Search for the cell housing the specified text and yield its [X, Y] center coordinate. 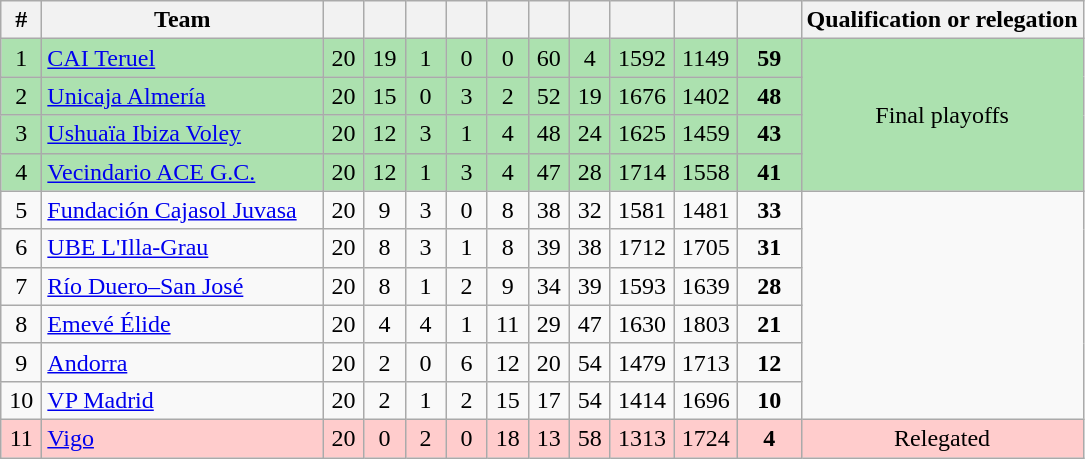
1724 [706, 438]
31 [769, 248]
1625 [642, 134]
58 [590, 438]
32 [590, 210]
Final playoffs [942, 115]
1714 [642, 172]
21 [769, 324]
Unicaja Almería [182, 96]
1479 [642, 362]
Fundación Cajasol Juvasa [182, 210]
1592 [642, 58]
Emevé Élide [182, 324]
UBE L'Illa-Grau [182, 248]
1402 [706, 96]
24 [590, 134]
1481 [706, 210]
Río Duero–San José [182, 286]
60 [548, 58]
1459 [706, 134]
Vecindario ACE G.C. [182, 172]
7 [22, 286]
59 [769, 58]
1705 [706, 248]
34 [548, 286]
1313 [642, 438]
CAI Teruel [182, 58]
Team [182, 20]
1713 [706, 362]
1593 [642, 286]
Ushuaïa Ibiza Voley [182, 134]
43 [769, 134]
1712 [642, 248]
1676 [642, 96]
29 [548, 324]
17 [548, 400]
1630 [642, 324]
# [22, 20]
13 [548, 438]
52 [548, 96]
18 [508, 438]
1149 [706, 58]
1581 [642, 210]
Qualification or relegation [942, 20]
5 [22, 210]
1696 [706, 400]
Vigo [182, 438]
Andorra [182, 362]
41 [769, 172]
1803 [706, 324]
Relegated [942, 438]
1639 [706, 286]
33 [769, 210]
VP Madrid [182, 400]
1558 [706, 172]
1414 [642, 400]
